Capture the cell that displays the provided text and extract its [X, Y] central coordinate. 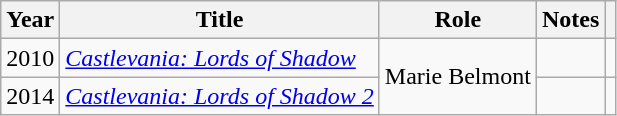
Role [458, 20]
2014 [30, 96]
Marie Belmont [458, 77]
Castlevania: Lords of Shadow [220, 58]
Castlevania: Lords of Shadow 2 [220, 96]
Notes [570, 20]
Year [30, 20]
2010 [30, 58]
Title [220, 20]
